Locate the cell with the specified text and output its [X, Y] center coordinate. 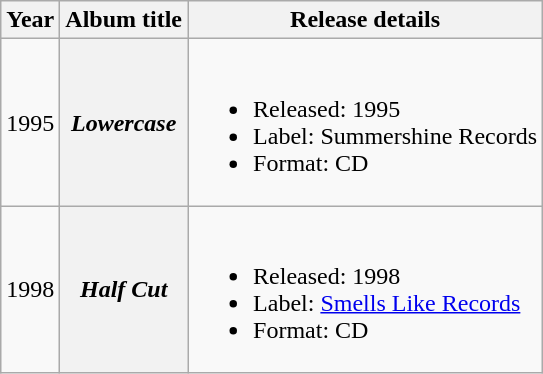
Release details [366, 20]
1998 [30, 290]
Lowercase [124, 122]
Half Cut [124, 290]
Released: 1995Label: Summershine RecordsFormat: CD [366, 122]
Year [30, 20]
1995 [30, 122]
Released: 1998Label: Smells Like RecordsFormat: CD [366, 290]
Album title [124, 20]
